Find where the given text appears and provide that cell's center as (X, Y) coordinate. 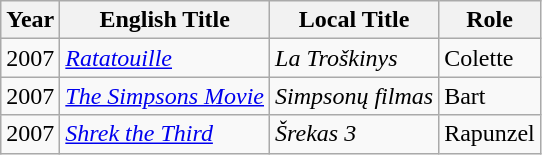
Local Title (354, 20)
The Simpsons Movie (165, 96)
Bart (490, 96)
Šrekas 3 (354, 134)
Simpsonų filmas (354, 96)
Shrek the Third (165, 134)
Role (490, 20)
Year (30, 20)
Colette (490, 58)
English Title (165, 20)
Ratatouille (165, 58)
Rapunzel (490, 134)
La Troškinys (354, 58)
